Determine the (x, y) coordinate at the center of the cell enclosing the given text.  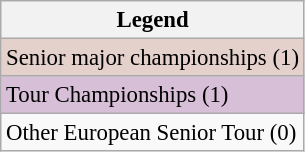
Senior major championships (1) (153, 58)
Other European Senior Tour (0) (153, 133)
Tour Championships (1) (153, 95)
Legend (153, 20)
